Provide the (x, y) coordinate of the cell's center where the given text is located.  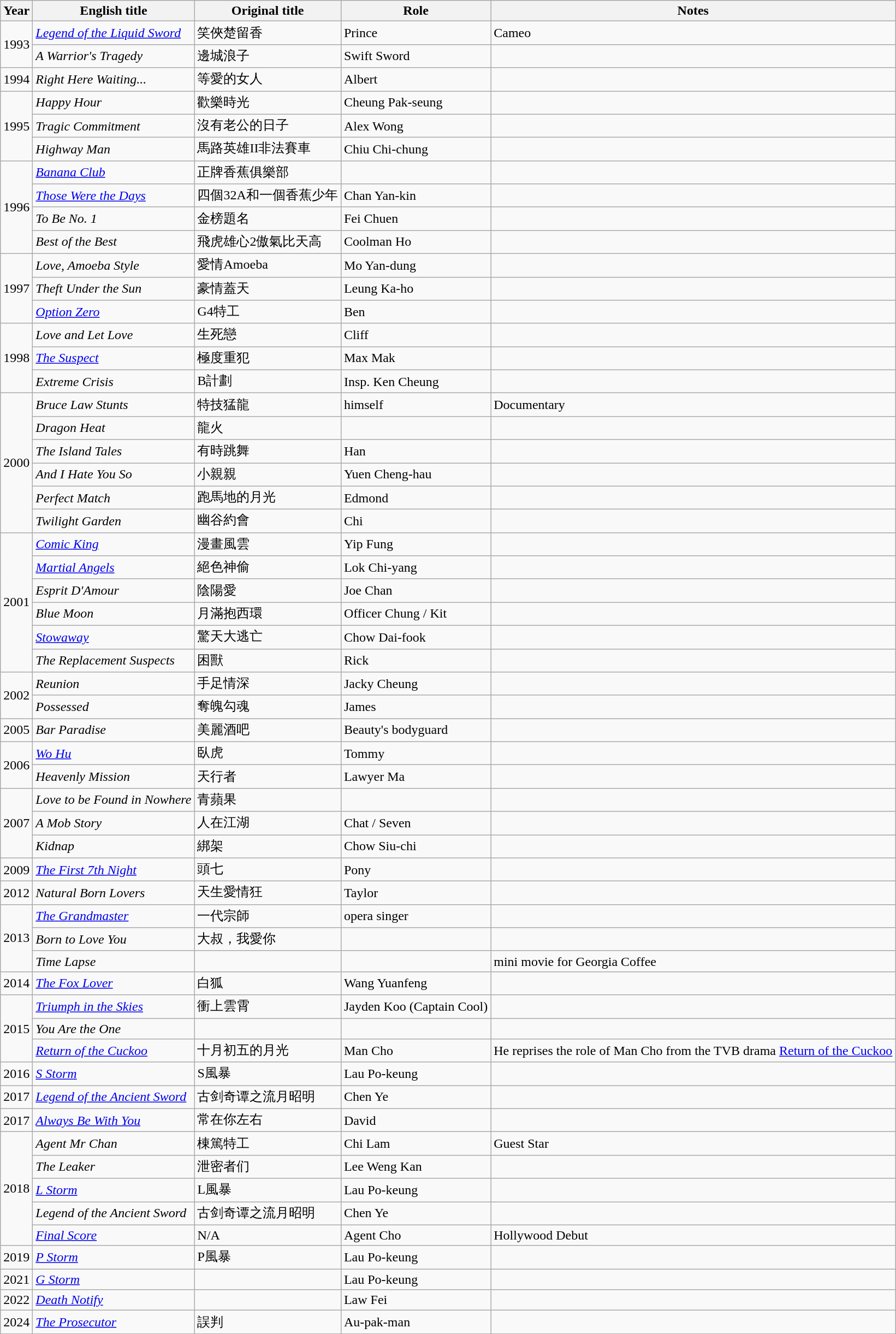
Cliff (416, 335)
困獸 (268, 661)
Fei Chuen (416, 218)
Born to Love You (114, 939)
沒有老公的日子 (268, 126)
opera singer (416, 916)
Leung Ka-ho (416, 288)
十月初五的月光 (268, 1051)
S Storm (114, 1074)
Esprit D'Amour (114, 591)
特技猛龍 (268, 405)
Love and Let Love (114, 335)
Chan Yan-kin (416, 195)
Edmond (416, 498)
Tommy (416, 754)
Yuen Cheng-hau (416, 475)
Law Fei (416, 1300)
Always Be With You (114, 1120)
Comic King (114, 544)
Chat / Seven (416, 823)
美麗酒吧 (268, 731)
Chi Lam (416, 1143)
L Storm (114, 1190)
小親親 (268, 475)
Best of the Best (114, 242)
Right Here Waiting... (114, 80)
The Grandmaster (114, 916)
金榜題名 (268, 218)
手足情深 (268, 684)
The Fox Lover (114, 983)
Cheung Pak-seung (416, 103)
龍火 (268, 428)
天行者 (268, 776)
Twilight Garden (114, 521)
2006 (16, 764)
The Leaker (114, 1166)
愛情Amoeba (268, 265)
2005 (16, 731)
The Suspect (114, 358)
Chow Siu-chi (416, 846)
陰陽愛 (268, 591)
衝上雲霄 (268, 1007)
Documentary (693, 405)
P風暴 (268, 1257)
N/A (268, 1235)
Insp. Ken Cheung (416, 381)
Martial Angels (114, 568)
白狐 (268, 983)
B計劃 (268, 381)
Ben (416, 312)
Au-pak-man (416, 1323)
2019 (16, 1257)
馬路英雄II非法賽車 (268, 150)
Reunion (114, 684)
跑馬地的月光 (268, 498)
1997 (16, 288)
臥虎 (268, 754)
Stowaway (114, 637)
Bar Paradise (114, 731)
David (416, 1120)
2013 (16, 938)
Wang Yuanfeng (416, 983)
Theft Under the Sun (114, 288)
English title (114, 11)
You Are the One (114, 1028)
絕色神偷 (268, 568)
Agent Mr Chan (114, 1143)
Lee Weng Kan (416, 1166)
Jayden Koo (Captain Cool) (416, 1007)
2012 (16, 893)
To Be No. 1 (114, 218)
Lok Chi-yang (416, 568)
綁架 (268, 846)
A Mob Story (114, 823)
常在你左右 (268, 1120)
頭七 (268, 869)
Agent Cho (416, 1235)
mini movie for Georgia Coffee (693, 961)
Albert (416, 80)
himself (416, 405)
2021 (16, 1279)
Alex Wong (416, 126)
James (416, 707)
2022 (16, 1300)
Cameo (693, 33)
Possessed (114, 707)
泄密者们 (268, 1166)
Love to be Found in Nowhere (114, 799)
Blue Moon (114, 614)
月滿抱西環 (268, 614)
Bruce Law Stunts (114, 405)
Chiu Chi-chung (416, 150)
有時跳舞 (268, 451)
棟篤特工 (268, 1143)
2018 (16, 1189)
P Storm (114, 1257)
驚天大逃亡 (268, 637)
Swift Sword (416, 56)
Taylor (416, 893)
1996 (16, 207)
2014 (16, 983)
2024 (16, 1323)
Banana Club (114, 173)
Chow Dai-fook (416, 637)
Happy Hour (114, 103)
歡樂時光 (268, 103)
Max Mak (416, 358)
Return of the Cuckoo (114, 1051)
漫畫風雲 (268, 544)
Love, Amoeba Style (114, 265)
The First 7th Night (114, 869)
2001 (16, 602)
Chi (416, 521)
Pony (416, 869)
Natural Born Lovers (114, 893)
Yip Fung (416, 544)
Kidnap (114, 846)
Rick (416, 661)
奪魄勾魂 (268, 707)
A Warrior's Tragedy (114, 56)
2002 (16, 696)
1993 (16, 45)
誤判 (268, 1323)
生死戀 (268, 335)
S風暴 (268, 1074)
幽谷約會 (268, 521)
1998 (16, 358)
Beauty's bodyguard (416, 731)
And I Hate You So (114, 475)
大叔，我愛你 (268, 939)
2016 (16, 1074)
Han (416, 451)
L風暴 (268, 1190)
Triumph in the Skies (114, 1007)
The Replacement Suspects (114, 661)
正牌香蕉俱樂部 (268, 173)
G4特工 (268, 312)
Death Notify (114, 1300)
Tragic Commitment (114, 126)
Hollywood Debut (693, 1235)
Dragon Heat (114, 428)
Jacky Cheung (416, 684)
青蘋果 (268, 799)
Original title (268, 11)
Notes (693, 11)
笑俠楚留香 (268, 33)
Those Were the Days (114, 195)
Highway Man (114, 150)
邊城浪子 (268, 56)
1995 (16, 126)
Officer Chung / Kit (416, 614)
人在江湖 (268, 823)
Mo Yan-dung (416, 265)
G Storm (114, 1279)
Legend of the Liquid Sword (114, 33)
豪情蓋天 (268, 288)
2015 (16, 1029)
2000 (16, 463)
1994 (16, 80)
2007 (16, 823)
Joe Chan (416, 591)
Wo Hu (114, 754)
Option Zero (114, 312)
四個32A和一個香蕉少年 (268, 195)
Heavenly Mission (114, 776)
Lawyer Ma (416, 776)
Extreme Crisis (114, 381)
Coolman Ho (416, 242)
極度重犯 (268, 358)
Prince (416, 33)
2009 (16, 869)
等愛的女人 (268, 80)
Time Lapse (114, 961)
Man Cho (416, 1051)
The Island Tales (114, 451)
天生愛情狂 (268, 893)
飛虎雄心2傲氣比天高 (268, 242)
He reprises the role of Man Cho from the TVB drama Return of the Cuckoo (693, 1051)
The Prosecutor (114, 1323)
Perfect Match (114, 498)
Year (16, 11)
Role (416, 11)
Final Score (114, 1235)
一代宗師 (268, 916)
Guest Star (693, 1143)
